Return (x, y) of the center of cell containing provided text 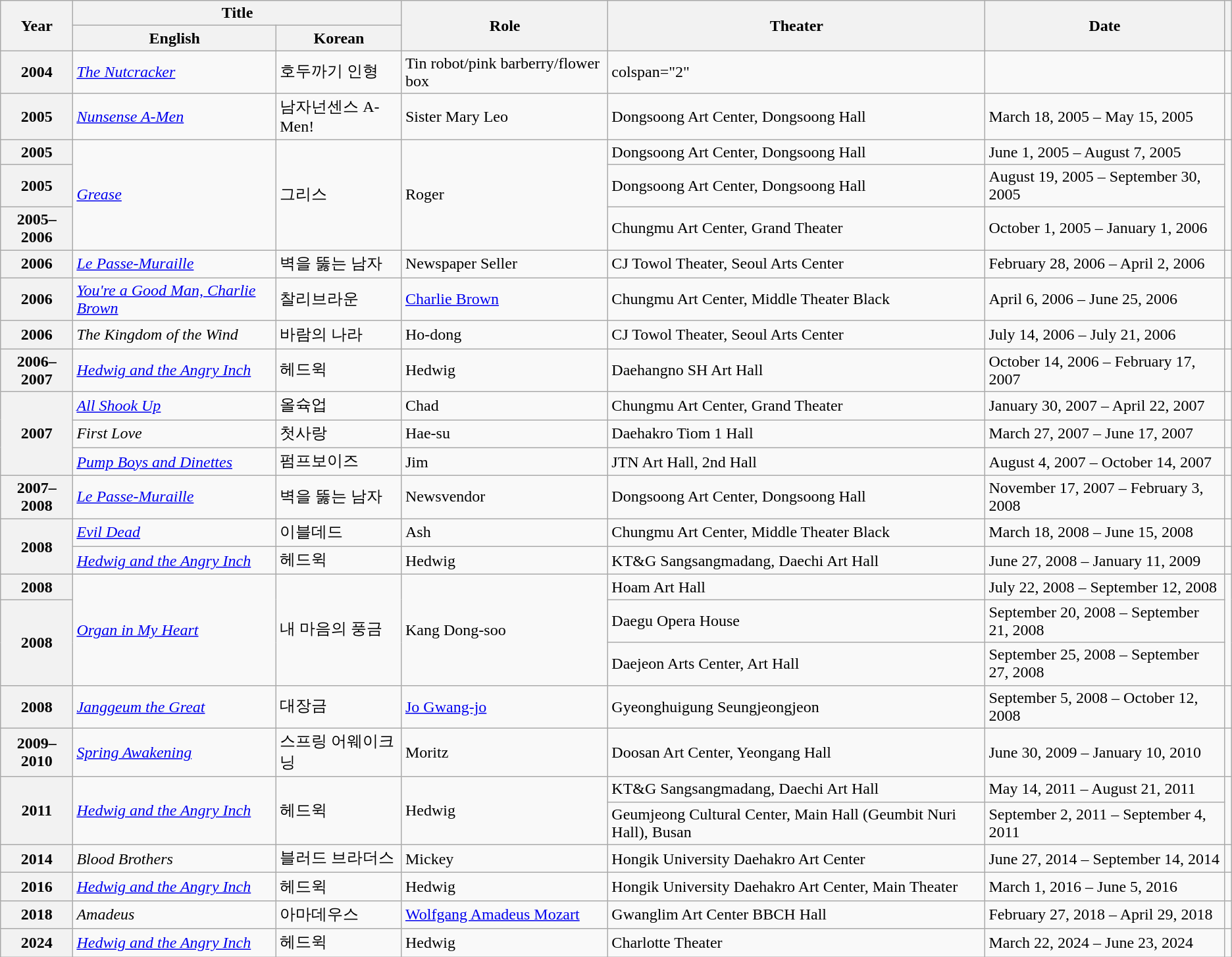
February 28, 2006 – April 2, 2006 (1104, 265)
Wolfgang Amadeus Mozart (504, 915)
March 1, 2016 – June 5, 2016 (1104, 887)
2007–2008 (37, 498)
August 19, 2005 – September 30, 2005 (1104, 186)
Janggeum the Great (175, 707)
Nunsense A-Men (175, 116)
April 6, 2006 – June 25, 2006 (1104, 299)
대장금 (340, 707)
March 22, 2024 – June 23, 2024 (1104, 943)
찰리브라운 (340, 299)
Kang Dong-soo (504, 630)
Theater (796, 26)
Daehakro Tiom 1 Hall (796, 434)
내 마음의 풍금 (340, 630)
바람의 나라 (340, 334)
November 17, 2007 – February 3, 2008 (1104, 498)
September 20, 2008 – September 21, 2008 (1104, 621)
Title (238, 13)
2014 (37, 858)
Moritz (504, 752)
February 27, 2018 – April 29, 2018 (1104, 915)
Doosan Art Center, Yeongang Hall (796, 752)
First Love (175, 434)
Role (504, 26)
2006–2007 (37, 370)
Grease (175, 195)
Evil Dead (175, 533)
August 4, 2007 – October 14, 2007 (1104, 462)
첫사랑 (340, 434)
Hoam Art Hall (796, 587)
Year (37, 26)
Charlotte Theater (796, 943)
블러드 브라더스 (340, 858)
The Kingdom of the Wind (175, 334)
You're a Good Man, Charlie Brown (175, 299)
All Shook Up (175, 405)
Roger (504, 195)
Hae-su (504, 434)
2016 (37, 887)
March 18, 2008 – June 15, 2008 (1104, 533)
Daehangno SH Art Hall (796, 370)
2018 (37, 915)
July 14, 2006 – July 21, 2006 (1104, 334)
January 30, 2007 – April 22, 2007 (1104, 405)
Gwanglim Art Center BBCH Hall (796, 915)
June 30, 2009 – January 10, 2010 (1104, 752)
Ho-dong (504, 334)
May 14, 2011 – August 21, 2011 (1104, 789)
Blood Brothers (175, 858)
The Nutcracker (175, 72)
October 14, 2006 – February 17, 2007 (1104, 370)
2004 (37, 72)
JTN Art Hall, 2nd Hall (796, 462)
Hongik University Daehakro Art Center, Main Theater (796, 887)
October 1, 2005 – January 1, 2006 (1104, 229)
June 27, 2014 – September 14, 2014 (1104, 858)
올슉업 (340, 405)
Charlie Brown (504, 299)
Amadeus (175, 915)
Chad (504, 405)
남자넌센스 A-Men! (340, 116)
Jo Gwang-jo (504, 707)
Ash (504, 533)
Daegu Opera House (796, 621)
2007 (37, 434)
March 27, 2007 – June 17, 2007 (1104, 434)
2009–2010 (37, 752)
Pump Boys and Dinettes (175, 462)
Organ in My Heart (175, 630)
Sister Mary Leo (504, 116)
September 25, 2008 – September 27, 2008 (1104, 663)
June 27, 2008 – January 11, 2009 (1104, 561)
2024 (37, 943)
English (175, 38)
2011 (37, 811)
이블데드 (340, 533)
Hongik University Daehakro Art Center (796, 858)
Korean (340, 38)
Date (1104, 26)
아마데우스 (340, 915)
Newsvendor (504, 498)
September 5, 2008 – October 12, 2008 (1104, 707)
호두까기 인형 (340, 72)
Mickey (504, 858)
June 1, 2005 – August 7, 2005 (1104, 152)
September 2, 2011 – September 4, 2011 (1104, 823)
Tin robot/pink barberry/flower box (504, 72)
스프링 어웨이크닝 (340, 752)
펌프보이즈 (340, 462)
July 22, 2008 – September 12, 2008 (1104, 587)
그리스 (340, 195)
Geumjeong Cultural Center, Main Hall (Geumbit Nuri Hall), Busan (796, 823)
Daejeon Arts Center, Art Hall (796, 663)
Gyeonghuigung Seungjeongjeon (796, 707)
March 18, 2005 – May 15, 2005 (1104, 116)
2005–2006 (37, 229)
Newspaper Seller (504, 265)
Spring Awakening (175, 752)
Jim (504, 462)
colspan="2" (796, 72)
